From the cell containing the given text, extract its center point as (x, y) coordinate. 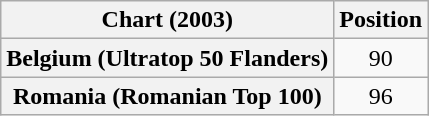
90 (381, 58)
Romania (Romanian Top 100) (168, 96)
Position (381, 20)
96 (381, 96)
Belgium (Ultratop 50 Flanders) (168, 58)
Chart (2003) (168, 20)
